For the text-containing cell, return its midpoint in (X, Y) coordinate format. 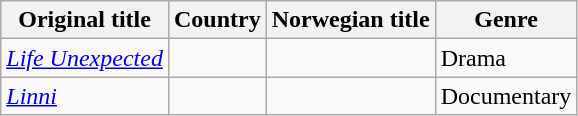
Life Unexpected (85, 58)
Country (217, 20)
Linni (85, 96)
Drama (506, 58)
Genre (506, 20)
Original title (85, 20)
Norwegian title (350, 20)
Documentary (506, 96)
